Detect which cell encompasses the target text, then output its (X, Y) center coordinate. 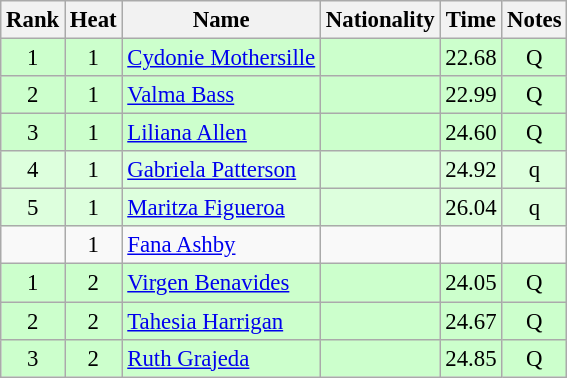
24.60 (471, 133)
Gabriela Patterson (222, 170)
Tahesia Harrigan (222, 321)
Name (222, 20)
Nationality (380, 20)
22.99 (471, 95)
Valma Bass (222, 95)
Cydonie Mothersille (222, 58)
24.05 (471, 283)
Heat (94, 20)
24.85 (471, 358)
Fana Ashby (222, 245)
Ruth Grajeda (222, 358)
24.67 (471, 321)
Rank (33, 20)
Virgen Benavides (222, 283)
Liliana Allen (222, 133)
24.92 (471, 170)
22.68 (471, 58)
26.04 (471, 208)
5 (33, 208)
Notes (534, 20)
Time (471, 20)
Maritza Figueroa (222, 208)
4 (33, 170)
